Return [x, y] of the center of cell containing provided text 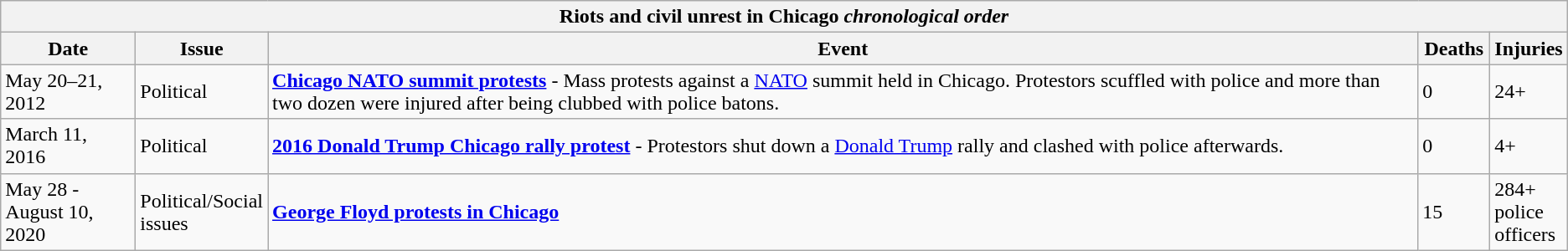
24+ [1529, 92]
15 [1454, 212]
Riots and civil unrest in Chicago chronological order [784, 17]
Event [843, 49]
May 20–21, 2012 [69, 92]
Political/Social issues [202, 212]
2016 Donald Trump Chicago rally protest - Protestors shut down a Donald Trump rally and clashed with police afterwards. [843, 146]
Issue [202, 49]
Deaths [1454, 49]
Date [69, 49]
May 28 - August 10, 2020 [69, 212]
Injuries [1529, 49]
March 11, 2016 [69, 146]
George Floyd protests in Chicago [843, 212]
4+ [1529, 146]
284+ police officers [1529, 212]
